Detect which cell encompasses the target text, then output its (x, y) center coordinate. 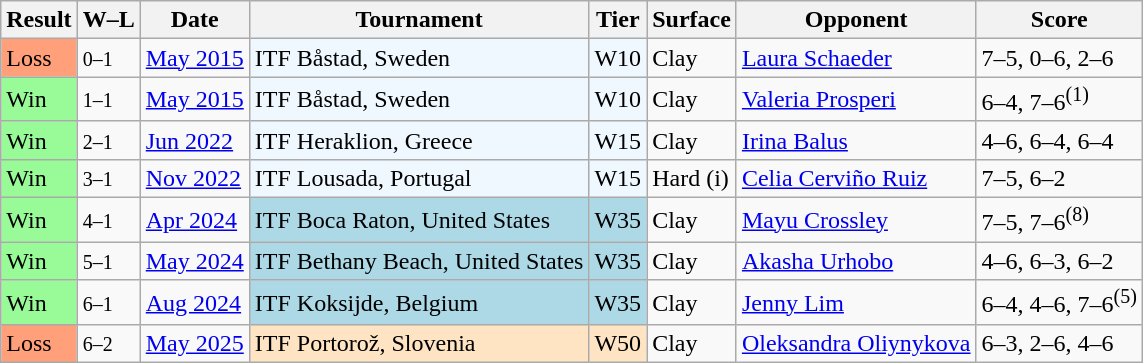
Result (39, 20)
Akasha Urhobo (856, 261)
1–1 (108, 100)
ITF Bethany Beach, United States (419, 261)
6–3, 2–6, 4–6 (1059, 344)
May 2024 (194, 261)
7–5, 0–6, 2–6 (1059, 58)
ITF Heraklion, Greece (419, 140)
Nov 2022 (194, 178)
Valeria Prosperi (856, 100)
7–5, 7–6(8) (1059, 220)
May 2025 (194, 344)
Hard (i) (692, 178)
Aug 2024 (194, 302)
Date (194, 20)
ITF Koksijde, Belgium (419, 302)
4–1 (108, 220)
Opponent (856, 20)
W50 (618, 344)
Apr 2024 (194, 220)
7–5, 6–2 (1059, 178)
Jenny Lim (856, 302)
Mayu Crossley (856, 220)
Tournament (419, 20)
Surface (692, 20)
ITF Portorož, Slovenia (419, 344)
4–6, 6–3, 6–2 (1059, 261)
6–4, 7–6(1) (1059, 100)
0–1 (108, 58)
Score (1059, 20)
6–1 (108, 302)
W–L (108, 20)
Tier (618, 20)
Laura Schaeder (856, 58)
Jun 2022 (194, 140)
ITF Lousada, Portugal (419, 178)
Oleksandra Oliynykova (856, 344)
ITF Boca Raton, United States (419, 220)
6–4, 4–6, 7–6(5) (1059, 302)
Irina Balus (856, 140)
5–1 (108, 261)
3–1 (108, 178)
6–2 (108, 344)
4–6, 6–4, 6–4 (1059, 140)
2–1 (108, 140)
Celia Cerviño Ruiz (856, 178)
